Return (x, y) of the center of cell containing provided text 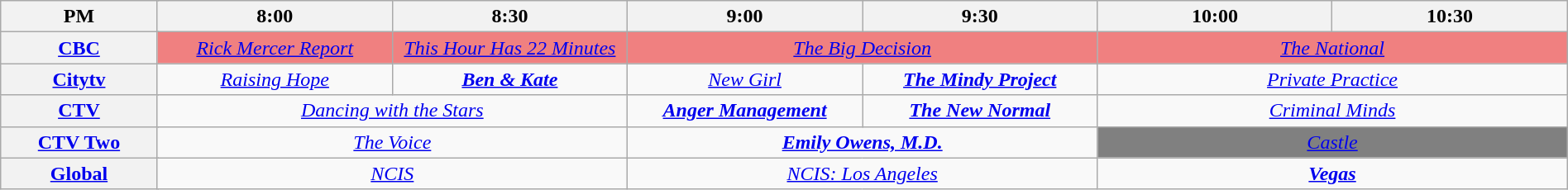
CTV Two (79, 142)
10:00 (1215, 17)
Dancing with the Stars (392, 111)
NCIS (392, 173)
PM (79, 17)
Global (79, 173)
9:00 (745, 17)
Emily Owens, M.D. (863, 142)
CBC (79, 48)
NCIS: Los Angeles (863, 173)
The New Normal (980, 111)
New Girl (745, 79)
The Mindy Project (980, 79)
Castle (1332, 142)
9:30 (980, 17)
Rick Mercer Report (275, 48)
10:30 (1450, 17)
8:30 (509, 17)
Raising Hope (275, 79)
Ben & Kate (509, 79)
CTV (79, 111)
The Voice (392, 142)
The National (1332, 48)
Vegas (1332, 173)
Anger Management (745, 111)
Criminal Minds (1332, 111)
This Hour Has 22 Minutes (509, 48)
The Big Decision (863, 48)
Citytv (79, 79)
8:00 (275, 17)
Private Practice (1332, 79)
